Scan for the cell matching the given text and deliver its [x, y] coordinate at center. 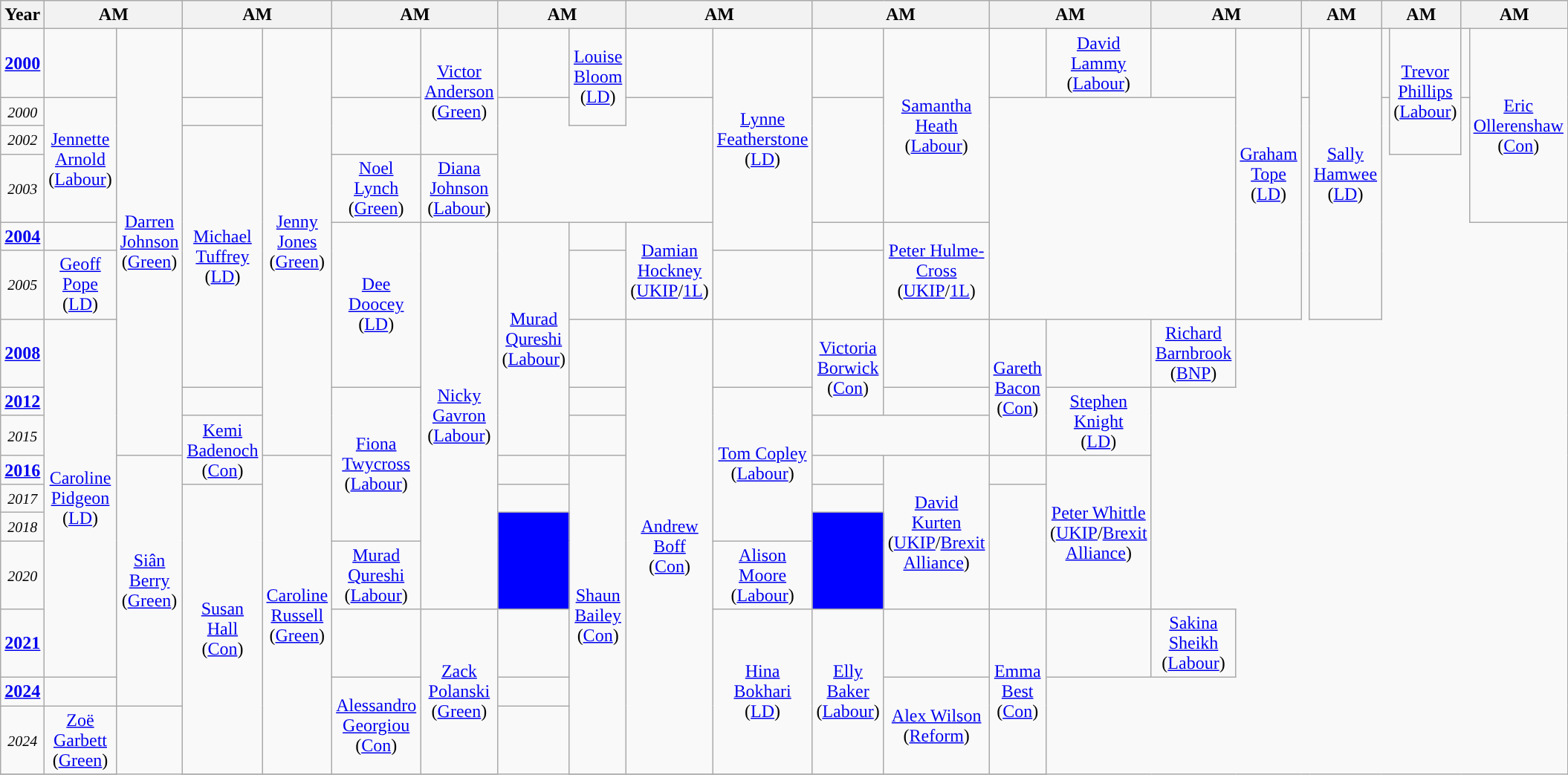
Peter Hulme-Cross(UKIP/1L) [936, 270]
Year [22, 15]
Samantha Heath(Labour) [936, 126]
Alison Moore(Labour) [762, 575]
2012 [22, 401]
Michael Tuffrey(LD) [223, 256]
Sakina Sheikh(Labour) [1193, 643]
Zoë Garbett(Green) [80, 740]
Sally Hamwee(LD) [1345, 174]
Noel Lynch(Green) [376, 188]
2015 [22, 435]
Zack Polanski(Green) [459, 692]
Alessandro Georgiou(Con) [376, 726]
Tom Copley(Labour) [762, 464]
Eric Ollerenshaw(Con) [1518, 126]
Fiona Twycross(Labour) [376, 464]
2008 [22, 353]
Darren Johnson(Green) [149, 242]
2016 [22, 470]
Richard Barnbrook(BNP) [1193, 353]
2017 [22, 498]
Graham Tope(LD) [1269, 174]
Victoria Borwick(Con) [848, 367]
2005 [22, 285]
Siân Berry(Green) [149, 580]
Nicky Gavron(Labour) [459, 415]
2020 [22, 575]
2004 [22, 236]
Andrew Boff(Con) [670, 547]
Peter Whittle(UKIP/Brexit Alliance) [1098, 532]
Jennette Arnold(Labour) [80, 160]
Shaun Bailey(Con) [597, 615]
Damian Hockney(UKIP/1L) [670, 270]
2002 [22, 140]
Diana Johnson(Labour) [459, 188]
Caroline Russell(Green) [297, 615]
Dee Doocey(LD) [376, 305]
2003 [22, 188]
David Kurten(UKIP/Brexit Alliance) [936, 532]
Alex Wilson(Reform) [936, 726]
2021 [22, 643]
Hina Bokhari(LD) [762, 692]
Trevor Phillips(Labour) [1425, 91]
Lynne Featherstone(LD) [762, 140]
Gareth Bacon(Con) [1017, 387]
Emma Best(Con) [1017, 692]
David Lammy(Labour) [1098, 63]
Stephen Knight(LD) [1098, 421]
Susan Hall(Con) [223, 629]
Caroline Pidgeon(LD) [80, 498]
Geoff Pope(LD) [80, 285]
Elly Baker(Labour) [848, 692]
Louise Bloom(LD) [597, 77]
2018 [22, 526]
Kemi Badenoch(Con) [223, 450]
Jenny Jones(Green) [297, 242]
Victor Anderson(Green) [459, 91]
